Capture the cell that displays the provided text and extract its (X, Y) central coordinate. 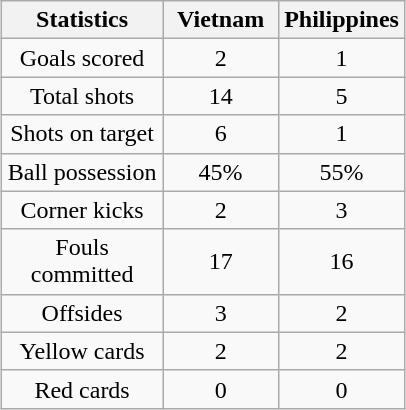
5 (342, 96)
Goals scored (82, 58)
16 (342, 262)
Statistics (82, 20)
Philippines (342, 20)
45% (221, 172)
Red cards (82, 389)
Fouls committed (82, 262)
Corner kicks (82, 210)
Yellow cards (82, 351)
Total shots (82, 96)
Vietnam (221, 20)
6 (221, 134)
Offsides (82, 313)
14 (221, 96)
Ball possession (82, 172)
Shots on target (82, 134)
17 (221, 262)
55% (342, 172)
